Find where the given text appears and provide that cell's center as (x, y) coordinate. 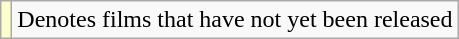
Denotes films that have not yet been released (235, 20)
